Detect which cell encompasses the target text, then output its [X, Y] center coordinate. 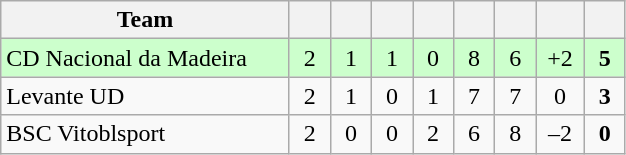
5 [604, 58]
CD Nacional da Madeira [146, 58]
Levante UD [146, 96]
–2 [560, 134]
3 [604, 96]
Team [146, 20]
BSC Vitoblsport [146, 134]
+2 [560, 58]
